Extract the (X, Y) coordinate from the center of the cell holding the provided text.  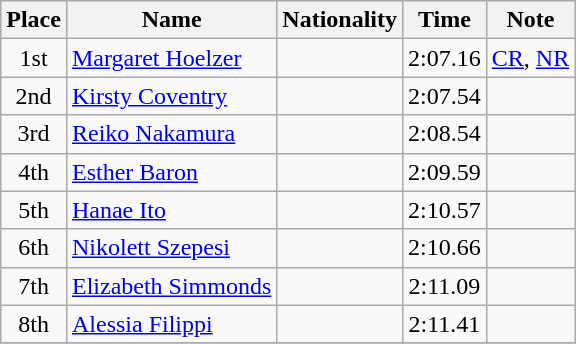
2:07.16 (445, 58)
8th (34, 324)
2:11.09 (445, 286)
2:11.41 (445, 324)
Alessia Filippi (171, 324)
Hanae Ito (171, 210)
3rd (34, 134)
Place (34, 20)
7th (34, 286)
2nd (34, 96)
2:07.54 (445, 96)
Name (171, 20)
Note (530, 20)
Margaret Hoelzer (171, 58)
Reiko Nakamura (171, 134)
Nationality (340, 20)
2:10.57 (445, 210)
2:08.54 (445, 134)
6th (34, 248)
CR, NR (530, 58)
5th (34, 210)
Esther Baron (171, 172)
Elizabeth Simmonds (171, 286)
Nikolett Szepesi (171, 248)
2:09.59 (445, 172)
2:10.66 (445, 248)
4th (34, 172)
Time (445, 20)
Kirsty Coventry (171, 96)
1st (34, 58)
